Detect which cell encompasses the target text, then output its (x, y) center coordinate. 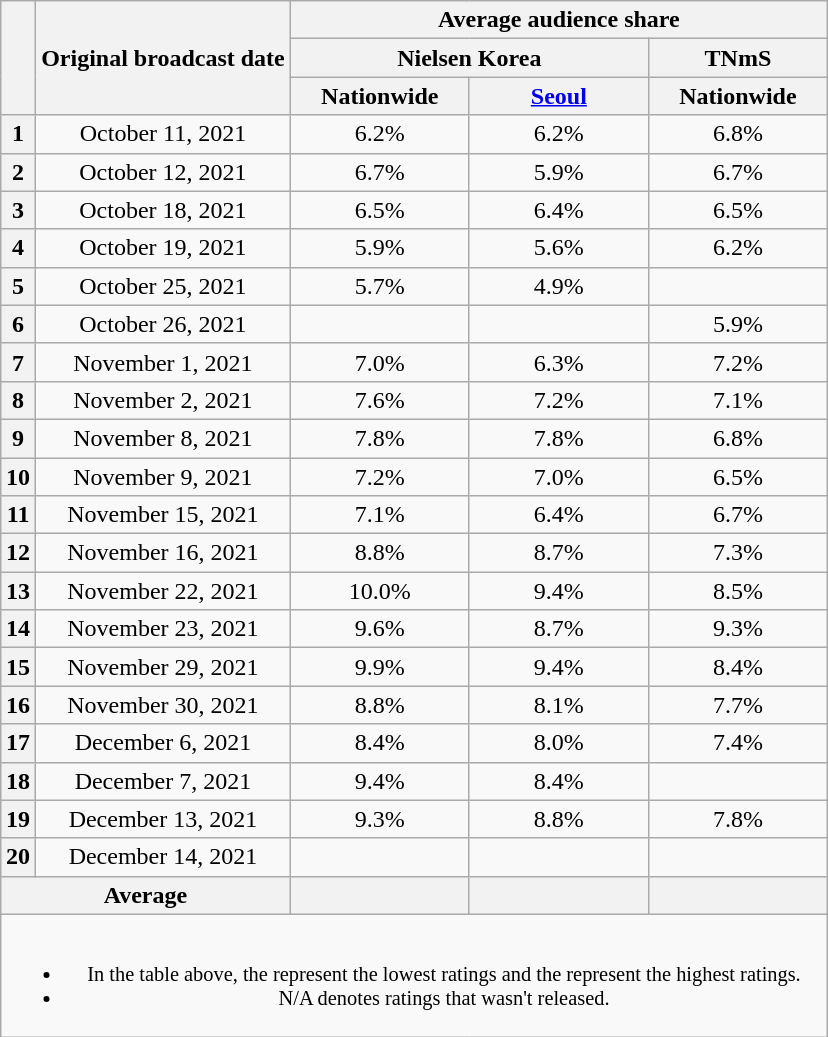
8.5% (738, 591)
November 22, 2021 (164, 591)
17 (18, 743)
9.9% (380, 667)
November 30, 2021 (164, 705)
4.9% (558, 286)
11 (18, 515)
November 29, 2021 (164, 667)
7.6% (380, 400)
14 (18, 629)
Average audience share (558, 20)
October 18, 2021 (164, 210)
6.3% (558, 362)
December 13, 2021 (164, 819)
6 (18, 324)
7.3% (738, 553)
Original broadcast date (164, 58)
5 (18, 286)
October 12, 2021 (164, 172)
15 (18, 667)
December 14, 2021 (164, 857)
9 (18, 438)
4 (18, 248)
9.6% (380, 629)
18 (18, 781)
Average (146, 895)
December 6, 2021 (164, 743)
12 (18, 553)
October 11, 2021 (164, 134)
19 (18, 819)
7 (18, 362)
November 2, 2021 (164, 400)
10.0% (380, 591)
7.7% (738, 705)
5.6% (558, 248)
November 1, 2021 (164, 362)
November 8, 2021 (164, 438)
2 (18, 172)
Nielsen Korea (469, 58)
November 9, 2021 (164, 477)
1 (18, 134)
October 26, 2021 (164, 324)
Seoul (558, 96)
13 (18, 591)
10 (18, 477)
20 (18, 857)
5.7% (380, 286)
7.4% (738, 743)
November 16, 2021 (164, 553)
October 25, 2021 (164, 286)
October 19, 2021 (164, 248)
December 7, 2021 (164, 781)
8 (18, 400)
3 (18, 210)
16 (18, 705)
November 15, 2021 (164, 515)
November 23, 2021 (164, 629)
8.1% (558, 705)
8.0% (558, 743)
In the table above, the represent the lowest ratings and the represent the highest ratings.N/A denotes ratings that wasn't released. (414, 975)
TNmS (738, 58)
